Find where the given text appears and provide that cell's center as (X, Y) coordinate. 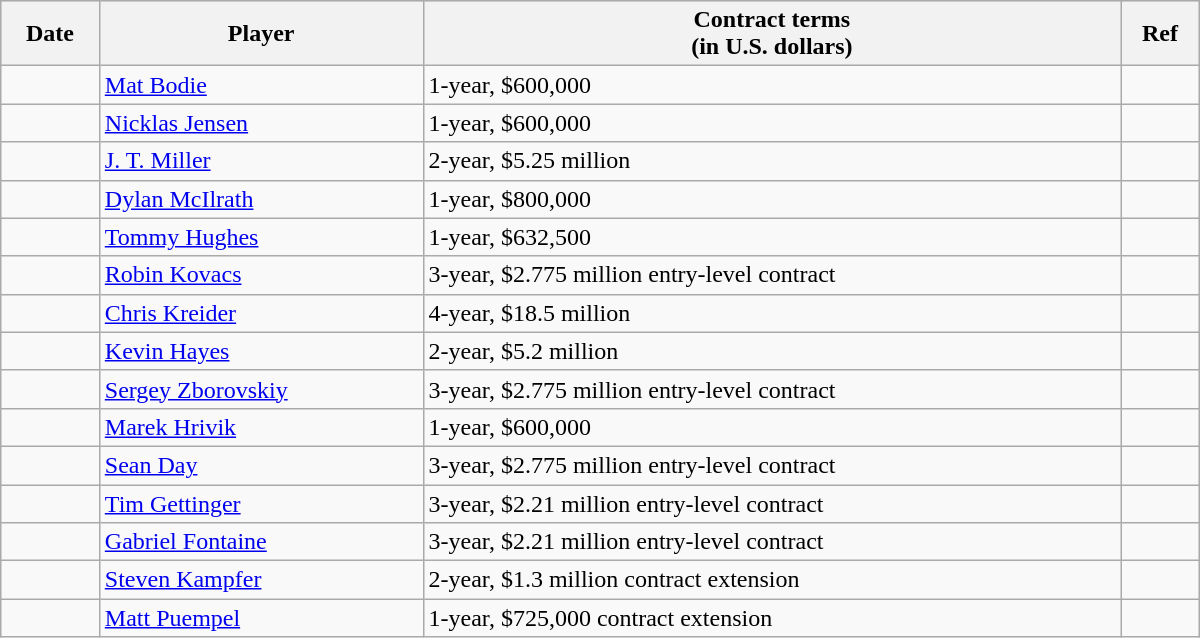
Gabriel Fontaine (261, 542)
Robin Kovacs (261, 275)
Dylan McIlrath (261, 199)
Player (261, 34)
Matt Puempel (261, 618)
Steven Kampfer (261, 580)
4-year, $18.5 million (772, 313)
Sergey Zborovskiy (261, 389)
Ref (1160, 34)
Marek Hrivik (261, 427)
1-year, $632,500 (772, 237)
J. T. Miller (261, 161)
2-year, $5.2 million (772, 351)
2-year, $5.25 million (772, 161)
Mat Bodie (261, 85)
Nicklas Jensen (261, 123)
Kevin Hayes (261, 351)
2-year, $1.3 million contract extension (772, 580)
1-year, $725,000 contract extension (772, 618)
Date (50, 34)
Contract terms(in U.S. dollars) (772, 34)
Tim Gettinger (261, 503)
1-year, $800,000 (772, 199)
Chris Kreider (261, 313)
Tommy Hughes (261, 237)
Sean Day (261, 465)
